Identify which cell holds the provided text, then report its [x, y] central coordinate. 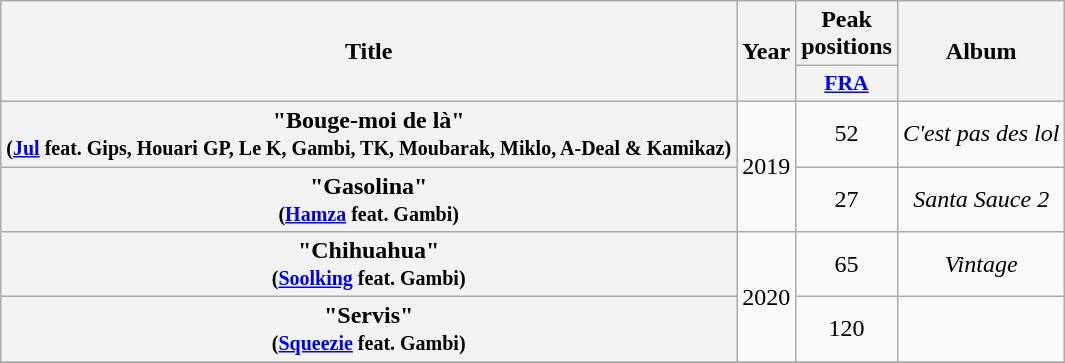
27 [847, 198]
120 [847, 330]
"Chihuahua"(Soolking feat. Gambi) [369, 264]
"Servis"(Squeezie feat. Gambi) [369, 330]
Vintage [981, 264]
2020 [766, 297]
"Gasolina"(Hamza feat. Gambi) [369, 198]
C'est pas des lol [981, 134]
65 [847, 264]
2019 [766, 166]
Title [369, 52]
Year [766, 52]
Album [981, 52]
Peak positions [847, 34]
Santa Sauce 2 [981, 198]
52 [847, 134]
FRA [847, 84]
"Bouge-moi de là"(Jul feat. Gips, Houari GP, Le K, Gambi, TK, Moubarak, Miklo, A-Deal & Kamikaz) [369, 134]
